Search for the cell housing the specified text and yield its [X, Y] center coordinate. 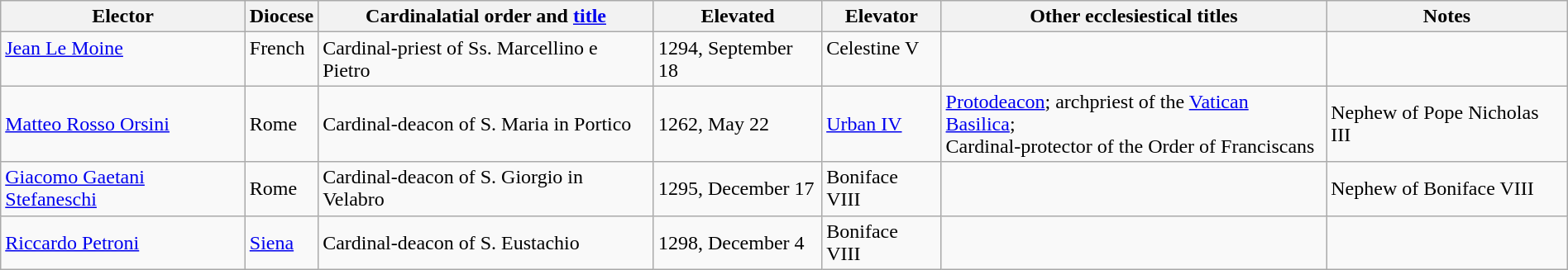
Diocese [281, 17]
Cardinal-deacon of S. Maria in Portico [486, 124]
Celestine V [882, 59]
Nephew of Boniface VIII [1447, 188]
Elevator [882, 17]
Protodeacon; archpriest of the Vatican Basilica;Cardinal-protector of the Order of Franciscans [1134, 124]
Cardinal-priest of Ss. Marcellino e Pietro [486, 59]
Notes [1447, 17]
Elector [123, 17]
Nephew of Pope Nicholas III [1447, 124]
Cardinal-deacon of S. Eustachio [486, 243]
Riccardo Petroni [123, 243]
Giacomo Gaetani Stefaneschi [123, 188]
1298, December 4 [738, 243]
Elevated [738, 17]
Jean Le Moine [123, 59]
Matteo Rosso Orsini [123, 124]
Cardinal-deacon of S. Giorgio in Velabro [486, 188]
French [281, 59]
Siena [281, 243]
Urban IV [882, 124]
1295, December 17 [738, 188]
1262, May 22 [738, 124]
1294, September 18 [738, 59]
Other ecclesiestical titles [1134, 17]
Cardinalatial order and title [486, 17]
